Determine the [x, y] coordinate at the center of the cell enclosing the given text.  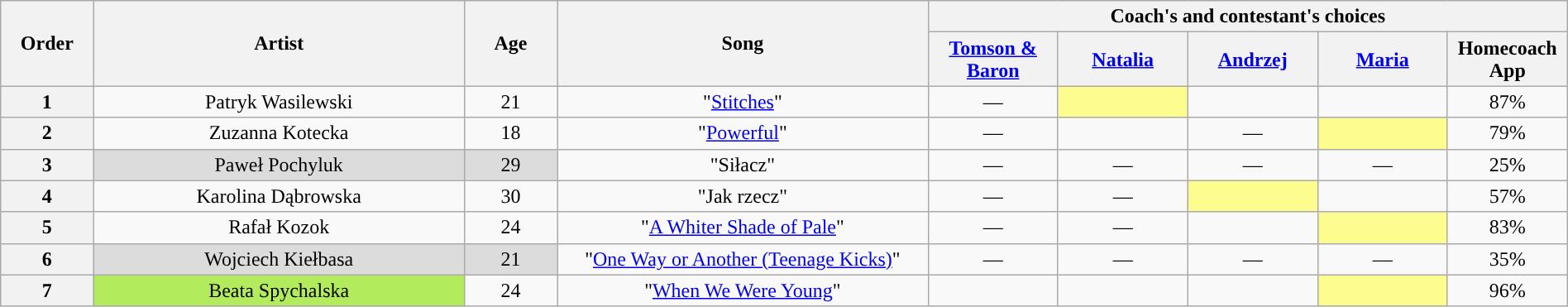
5 [47, 228]
Wojciech Kiełbasa [280, 259]
Rafał Kozok [280, 228]
"One Way or Another (Teenage Kicks)" [743, 259]
Patryk Wasilewski [280, 102]
25% [1507, 165]
6 [47, 259]
"Siłacz" [743, 165]
"Powerful" [743, 133]
"Stitches" [743, 102]
18 [510, 133]
Homecoach App [1507, 60]
Karolina Dąbrowska [280, 196]
79% [1507, 133]
Song [743, 43]
Maria [1383, 60]
87% [1507, 102]
Artist [280, 43]
3 [47, 165]
Order [47, 43]
83% [1507, 228]
2 [47, 133]
29 [510, 165]
30 [510, 196]
Andrzej [1252, 60]
"A Whiter Shade of Pale" [743, 228]
"Jak rzecz" [743, 196]
1 [47, 102]
57% [1507, 196]
7 [47, 290]
4 [47, 196]
96% [1507, 290]
Zuzanna Kotecka [280, 133]
Paweł Pochyluk [280, 165]
35% [1507, 259]
Beata Spychalska [280, 290]
"When We Were Young" [743, 290]
Age [510, 43]
Tomson & Baron [992, 60]
Natalia [1123, 60]
Coach's and contestant's choices [1247, 17]
